Determine the (X, Y) coordinate at the center of the cell enclosing the given text.  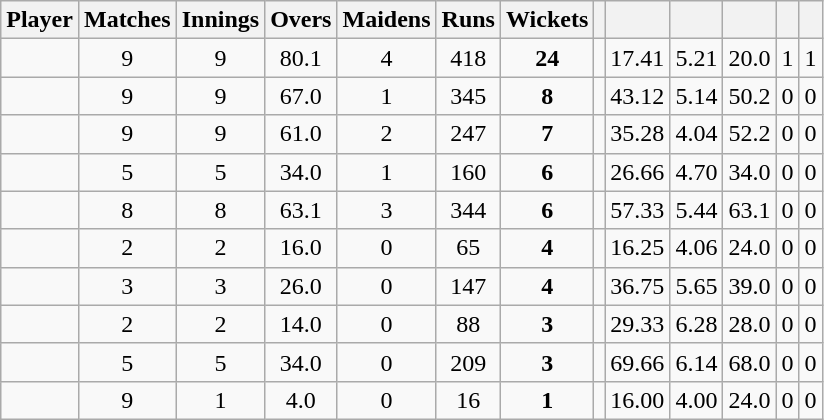
5.21 (696, 58)
52.2 (750, 134)
418 (468, 58)
Matches (127, 20)
Maidens (386, 20)
35.28 (638, 134)
61.0 (301, 134)
7 (546, 134)
16.25 (638, 248)
4.04 (696, 134)
26.0 (301, 286)
Innings (220, 20)
16.0 (301, 248)
247 (468, 134)
147 (468, 286)
68.0 (750, 362)
344 (468, 210)
4.06 (696, 248)
26.66 (638, 172)
80.1 (301, 58)
4.00 (696, 400)
65 (468, 248)
209 (468, 362)
16 (468, 400)
28.0 (750, 324)
160 (468, 172)
43.12 (638, 96)
16.00 (638, 400)
24 (546, 58)
6.28 (696, 324)
4.0 (301, 400)
Overs (301, 20)
14.0 (301, 324)
5.44 (696, 210)
20.0 (750, 58)
345 (468, 96)
Runs (468, 20)
57.33 (638, 210)
36.75 (638, 286)
39.0 (750, 286)
50.2 (750, 96)
67.0 (301, 96)
69.66 (638, 362)
29.33 (638, 324)
5.14 (696, 96)
4.70 (696, 172)
6.14 (696, 362)
Wickets (546, 20)
Player (40, 20)
17.41 (638, 58)
88 (468, 324)
5.65 (696, 286)
